Extract the (x, y) coordinate from the center of the cell holding the provided text.  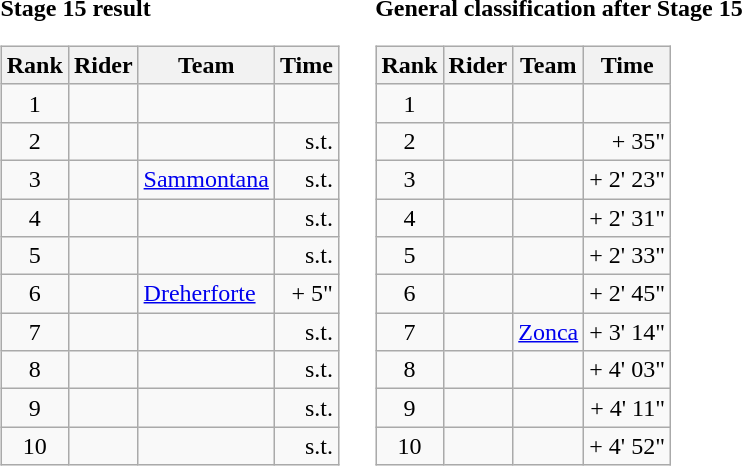
+ 5" (306, 294)
+ 2' 33" (628, 256)
+ 3' 14" (628, 332)
Zonca (548, 332)
+ 4' 03" (628, 370)
+ 4' 52" (628, 446)
+ 4' 11" (628, 408)
Dreherforte (206, 294)
+ 2' 23" (628, 179)
Sammontana (206, 179)
+ 2' 31" (628, 217)
+ 35" (628, 141)
+ 2' 45" (628, 294)
